Capture the cell that displays the provided text and extract its (X, Y) central coordinate. 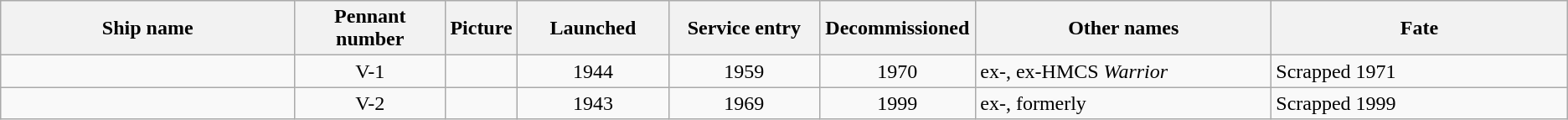
Launched (593, 29)
Service entry (744, 29)
1959 (744, 71)
Picture (481, 29)
ex-, formerly (1124, 103)
ex-, ex-HMCS Warrior (1124, 71)
Other names (1124, 29)
Ship name (147, 29)
V-2 (370, 103)
Scrapped 1971 (1419, 71)
Scrapped 1999 (1419, 103)
1943 (593, 103)
Decommissioned (898, 29)
1944 (593, 71)
1999 (898, 103)
1970 (898, 71)
V-1 (370, 71)
Pennant number (370, 29)
1969 (744, 103)
Fate (1419, 29)
